Provide the [X, Y] coordinate of the cell's center where the given text is located.  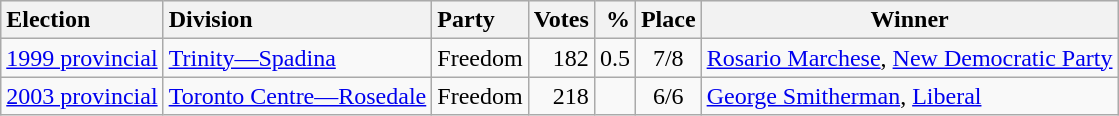
0.5 [614, 58]
6/6 [668, 96]
% [614, 20]
Trinity—Spadina [298, 58]
2003 provincial [82, 96]
George Smitherman, Liberal [910, 96]
Party [480, 20]
182 [561, 58]
Election [82, 20]
Division [298, 20]
1999 provincial [82, 58]
7/8 [668, 58]
Rosario Marchese, New Democratic Party [910, 58]
Toronto Centre—Rosedale [298, 96]
218 [561, 96]
Votes [561, 20]
Winner [910, 20]
Place [668, 20]
